Locate the cell with the specified text and output its [X, Y] center coordinate. 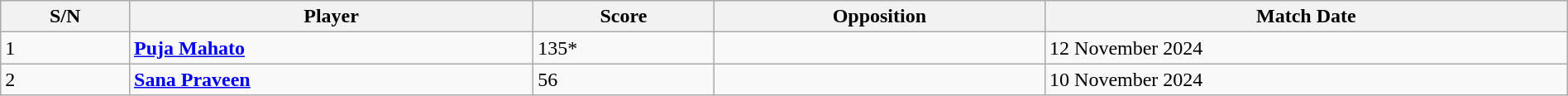
12 November 2024 [1307, 48]
Player [332, 17]
135* [624, 48]
S/N [65, 17]
56 [624, 79]
Opposition [879, 17]
2 [65, 79]
Score [624, 17]
Puja Mahato [332, 48]
Sana Praveen [332, 79]
1 [65, 48]
Match Date [1307, 17]
10 November 2024 [1307, 79]
